Output the [X, Y] coordinate of the center of the cell containing the given text.  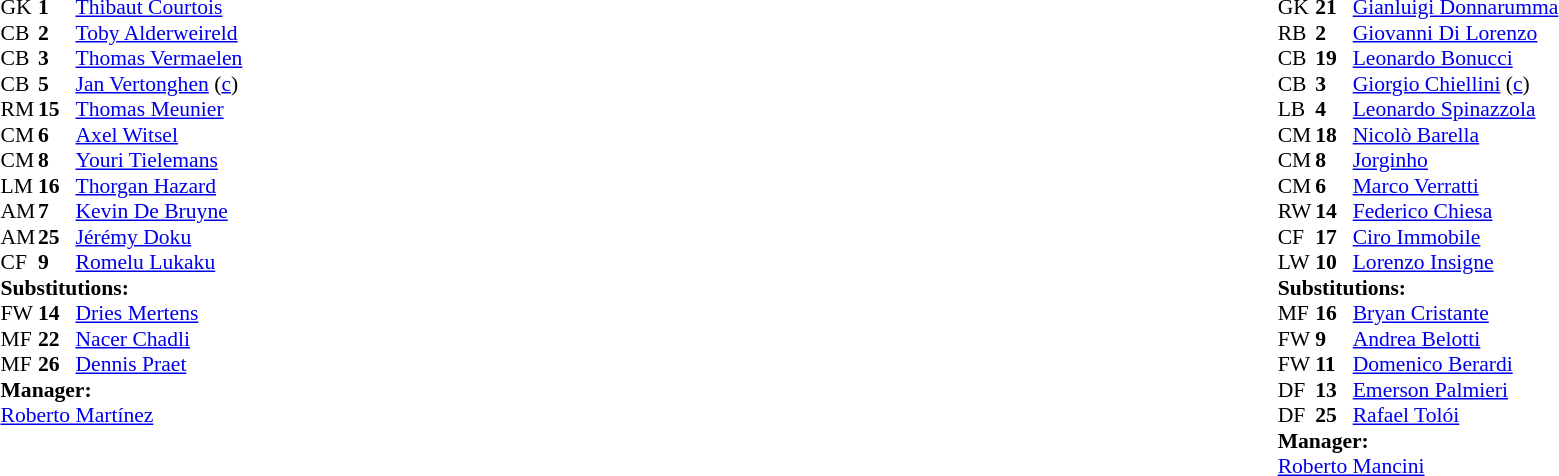
Jérémy Doku [160, 237]
10 [1334, 263]
Axel Witsel [160, 135]
4 [1334, 109]
Dries Mertens [160, 313]
Rafael Tolói [1456, 415]
Marco Verratti [1456, 186]
Giorgio Chiellini (c) [1456, 84]
Giovanni Di Lorenzo [1456, 33]
Andrea Belotti [1456, 339]
Lorenzo Insigne [1456, 263]
Leonardo Bonucci [1456, 59]
RM [19, 109]
11 [1334, 365]
Domenico Berardi [1456, 365]
LB [1297, 109]
Thomas Meunier [160, 109]
LW [1297, 263]
Nacer Chadli [160, 339]
Thomas Vermaelen [160, 59]
Federico Chiesa [1456, 211]
Ciro Immobile [1456, 237]
LM [19, 186]
13 [1334, 390]
Youri Tielemans [160, 161]
Bryan Cristante [1456, 313]
Thorgan Hazard [160, 186]
Roberto Martínez [121, 415]
Romelu Lukaku [160, 263]
22 [57, 339]
19 [1334, 59]
RB [1297, 33]
Leonardo Spinazzola [1456, 109]
Jorginho [1456, 161]
26 [57, 365]
15 [57, 109]
Jan Vertonghen (c) [160, 84]
Kevin De Bruyne [160, 211]
Nicolò Barella [1456, 135]
Dennis Praet [160, 365]
7 [57, 211]
17 [1334, 237]
RW [1297, 211]
Toby Alderweireld [160, 33]
5 [57, 84]
Emerson Palmieri [1456, 390]
18 [1334, 135]
